Extract the (x, y) coordinate from the center of the cell holding the provided text.  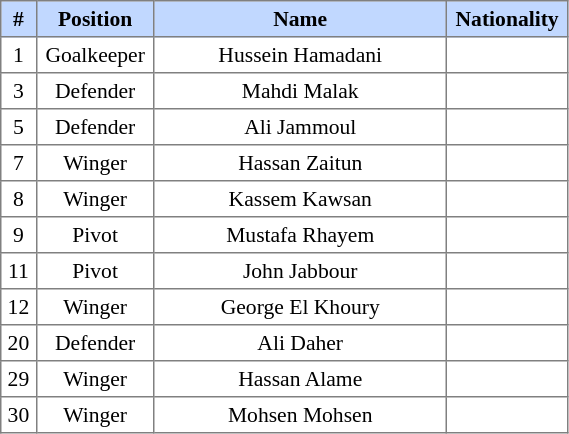
Hassan Alame (300, 379)
29 (18, 379)
Ali Daher (300, 343)
Goalkeeper (95, 55)
3 (18, 91)
12 (18, 307)
5 (18, 127)
Name (300, 19)
1 (18, 55)
Mustafa Rhayem (300, 235)
9 (18, 235)
8 (18, 199)
7 (18, 163)
Position (95, 19)
Hussein Hamadani (300, 55)
Hassan Zaitun (300, 163)
Mahdi Malak (300, 91)
Nationality (507, 19)
11 (18, 271)
Mohsen Mohsen (300, 415)
John Jabbour (300, 271)
20 (18, 343)
Ali Jammoul (300, 127)
Kassem Kawsan (300, 199)
30 (18, 415)
# (18, 19)
George El Khoury (300, 307)
